Find where the given text appears and provide that cell's center as [x, y] coordinate. 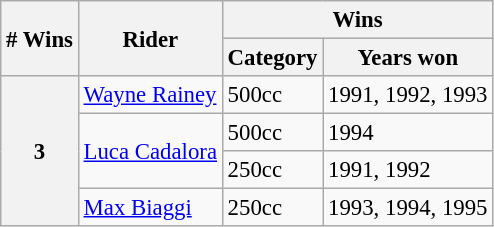
# Wins [40, 38]
Wins [357, 20]
Years won [408, 58]
Rider [150, 38]
1993, 1994, 1995 [408, 208]
Luca Cadalora [150, 152]
Category [272, 58]
Max Biaggi [150, 208]
1994 [408, 133]
1991, 1992 [408, 170]
1991, 1992, 1993 [408, 95]
3 [40, 151]
Wayne Rainey [150, 95]
